Find where the given text appears and provide that cell's center as (x, y) coordinate. 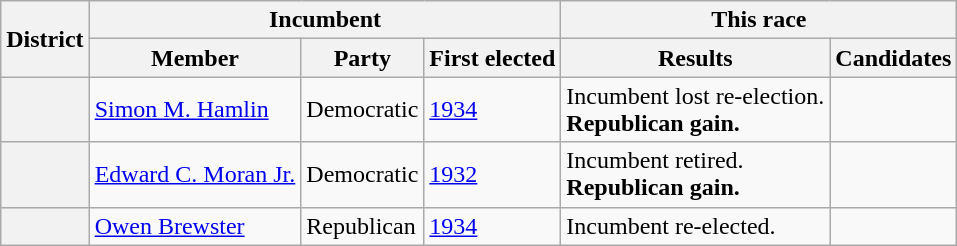
Candidates (894, 58)
Republican (362, 226)
Simon M. Hamlin (195, 110)
Results (696, 58)
Party (362, 58)
Owen Brewster (195, 226)
This race (759, 20)
Incumbent lost re-election.Republican gain. (696, 110)
First elected (492, 58)
Incumbent retired.Republican gain. (696, 174)
1932 (492, 174)
Incumbent re-elected. (696, 226)
Incumbent (325, 20)
Edward C. Moran Jr. (195, 174)
District (45, 39)
Member (195, 58)
